Pinpoint the cell where the given text exists, returning its (x, y) midpoint coordinate. 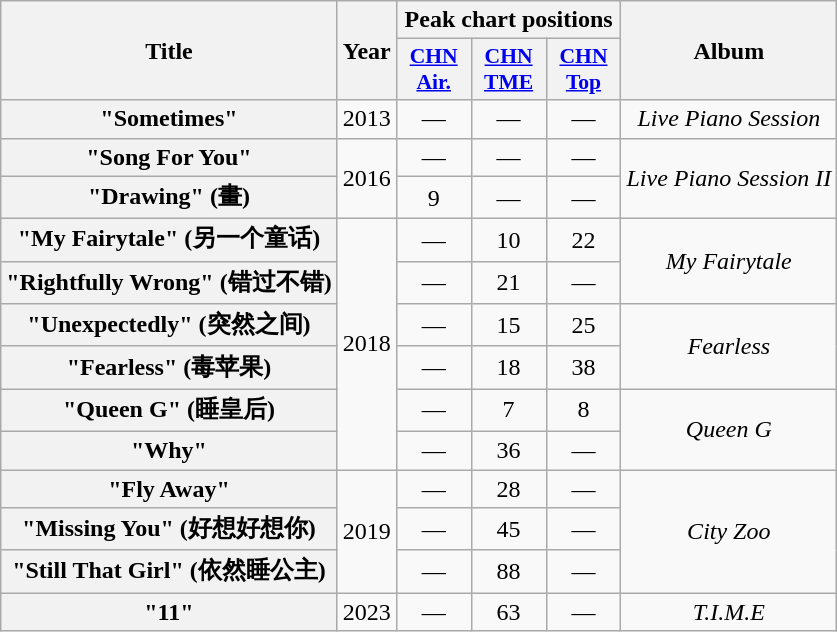
Year (366, 50)
CHN Top (584, 70)
Queen G (729, 430)
CHN Air. (434, 70)
2013 (366, 119)
Live Piano Session II (729, 178)
"Sometimes" (169, 119)
T.I.M.E (729, 612)
"Unexpectedly" (突然之间) (169, 326)
2018 (366, 344)
"My Fairytale" (另一个童话) (169, 240)
63 (508, 612)
My Fairytale (729, 262)
2019 (366, 532)
"Fearless" (毒苹果) (169, 368)
"Queen G" (睡皇后) (169, 410)
88 (508, 572)
"Still That Girl" (依然睡公主) (169, 572)
"Rightfully Wrong" (错过不错) (169, 282)
"Why" (169, 450)
8 (584, 410)
25 (584, 326)
36 (508, 450)
Title (169, 50)
City Zoo (729, 532)
18 (508, 368)
Fearless (729, 346)
"11" (169, 612)
15 (508, 326)
2016 (366, 178)
28 (508, 489)
38 (584, 368)
Album (729, 50)
Peak chart positions (508, 20)
22 (584, 240)
CHN TME (508, 70)
"Drawing" (畫) (169, 198)
"Missing You" (好想好想你) (169, 530)
9 (434, 198)
21 (508, 282)
45 (508, 530)
"Fly Away" (169, 489)
"Song For You" (169, 157)
2023 (366, 612)
10 (508, 240)
7 (508, 410)
Live Piano Session (729, 119)
